Find where the given text appears and provide that cell's center as [x, y] coordinate. 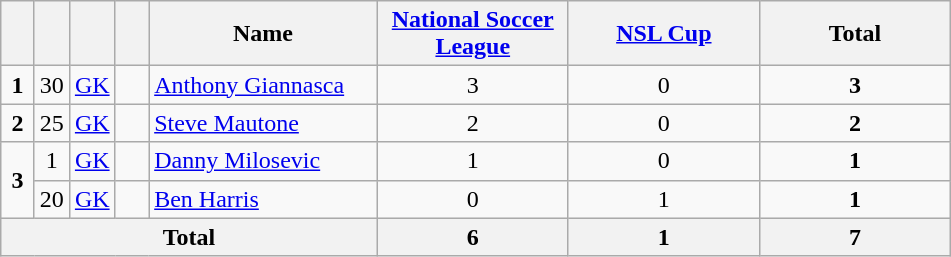
6 [472, 237]
Anthony Giannasca [264, 85]
Name [264, 34]
Danny Milosevic [264, 161]
7 [854, 237]
20 [52, 199]
25 [52, 123]
National Soccer League [472, 34]
30 [52, 85]
Steve Mautone [264, 123]
NSL Cup [664, 34]
Ben Harris [264, 199]
